Scan for the cell matching the given text and deliver its (X, Y) coordinate at center. 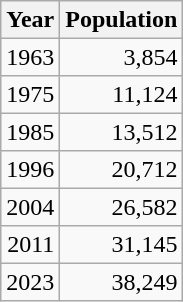
13,512 (122, 132)
Year (30, 20)
2004 (30, 206)
1963 (30, 56)
Population (122, 20)
11,124 (122, 94)
38,249 (122, 282)
20,712 (122, 170)
2023 (30, 282)
31,145 (122, 244)
3,854 (122, 56)
1975 (30, 94)
1985 (30, 132)
26,582 (122, 206)
2011 (30, 244)
1996 (30, 170)
